Capture the cell that displays the provided text and extract its [x, y] central coordinate. 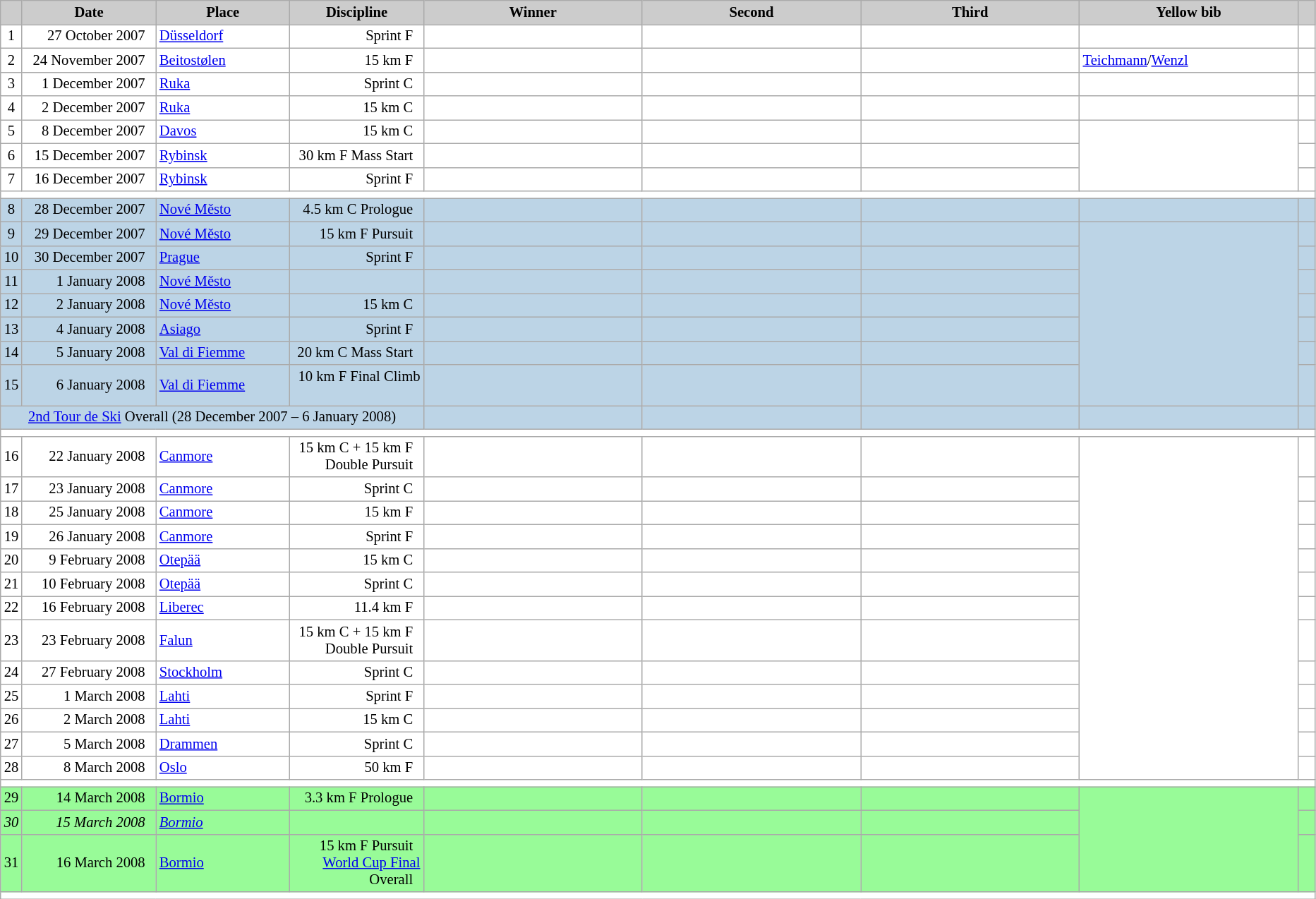
Prague [223, 258]
28 December 2007 [89, 210]
10 km F Final Climb [357, 385]
5 [11, 131]
Teichmann/Wenzl [1189, 60]
4 January 2008 [89, 329]
1 [11, 36]
Second [751, 12]
21 [11, 584]
15 [11, 385]
3.3 km F Prologue [357, 798]
15 March 2008 [89, 822]
Date [89, 12]
Düsseldorf [223, 36]
22 [11, 608]
16 [11, 457]
11 [11, 282]
Drammen [223, 744]
30 [11, 822]
8 December 2007 [89, 131]
27 [11, 744]
2nd Tour de Ski Overall (28 December 2007 – 6 January 2008) [212, 417]
4 [11, 108]
14 [11, 353]
3 [11, 84]
20 [11, 560]
25 [11, 696]
Davos [223, 131]
30 km F Mass Start [357, 155]
23 January 2008 [89, 489]
Winner [533, 12]
9 February 2008 [89, 560]
29 [11, 798]
8 March 2008 [89, 768]
25 January 2008 [89, 512]
Liberec [223, 608]
1 January 2008 [89, 282]
26 [11, 720]
7 [11, 179]
24 November 2007 [89, 60]
2 [11, 60]
20 km C Mass Start [357, 353]
15 km F Pursuit World Cup Final Overall [357, 863]
Place [223, 12]
2 March 2008 [89, 720]
10 February 2008 [89, 584]
Third [970, 12]
26 January 2008 [89, 536]
16 February 2008 [89, 608]
6 [11, 155]
10 [11, 258]
14 March 2008 [89, 798]
15 km F Pursuit [357, 234]
30 December 2007 [89, 258]
Oslo [223, 768]
13 [11, 329]
19 [11, 536]
22 January 2008 [89, 457]
Stockholm [223, 672]
17 [11, 489]
5 March 2008 [89, 744]
Yellow bib [1189, 12]
24 [11, 672]
50 km F [357, 768]
27 October 2007 [89, 36]
27 February 2008 [89, 672]
18 [11, 512]
23 [11, 640]
15 December 2007 [89, 155]
Beitostølen [223, 60]
2 January 2008 [89, 305]
29 December 2007 [89, 234]
12 [11, 305]
Asiago [223, 329]
Falun [223, 640]
6 January 2008 [89, 385]
4.5 km C Prologue [357, 210]
1 December 2007 [89, 84]
8 [11, 210]
2 December 2007 [89, 108]
11.4 km F [357, 608]
31 [11, 863]
9 [11, 234]
1 March 2008 [89, 696]
28 [11, 768]
16 December 2007 [89, 179]
16 March 2008 [89, 863]
5 January 2008 [89, 353]
Discipline [357, 12]
23 February 2008 [89, 640]
